Output the [x, y] coordinate of the center of the cell containing the given text.  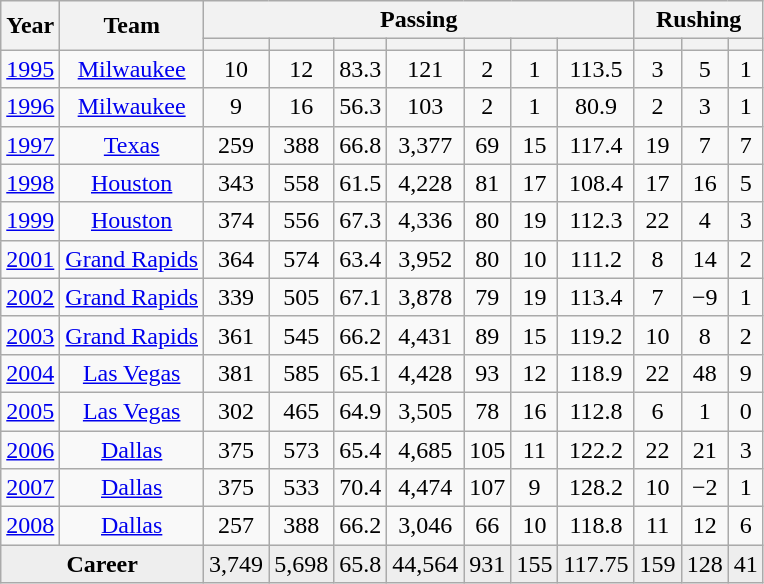
4,431 [426, 335]
574 [302, 259]
122.2 [596, 449]
93 [488, 373]
67.1 [360, 297]
66.8 [360, 145]
533 [302, 488]
3,878 [426, 297]
113.5 [596, 69]
105 [488, 449]
339 [236, 297]
465 [302, 411]
63.4 [360, 259]
−9 [704, 297]
113.4 [596, 297]
118.8 [596, 526]
48 [704, 373]
66 [488, 526]
65.4 [360, 449]
119.2 [596, 335]
56.3 [360, 107]
343 [236, 183]
5,698 [302, 564]
302 [236, 411]
381 [236, 373]
4 [704, 221]
3,505 [426, 411]
505 [302, 297]
89 [488, 335]
21 [704, 449]
257 [236, 526]
931 [488, 564]
374 [236, 221]
79 [488, 297]
558 [302, 183]
1995 [30, 69]
0 [746, 411]
14 [704, 259]
Texas [132, 145]
44,564 [426, 564]
83.3 [360, 69]
Year [30, 26]
118.9 [596, 373]
121 [426, 69]
2003 [30, 335]
67.3 [360, 221]
112.8 [596, 411]
585 [302, 373]
2008 [30, 526]
4,428 [426, 373]
4,336 [426, 221]
2002 [30, 297]
80.9 [596, 107]
155 [534, 564]
111.2 [596, 259]
1997 [30, 145]
4,474 [426, 488]
65.1 [360, 373]
2007 [30, 488]
128 [704, 564]
112.3 [596, 221]
61.5 [360, 183]
2006 [30, 449]
70.4 [360, 488]
64.9 [360, 411]
3,377 [426, 145]
556 [302, 221]
3,952 [426, 259]
4,228 [426, 183]
78 [488, 411]
545 [302, 335]
573 [302, 449]
4,685 [426, 449]
69 [488, 145]
3,749 [236, 564]
65.8 [360, 564]
108.4 [596, 183]
Rushing [698, 20]
3,046 [426, 526]
2004 [30, 373]
2001 [30, 259]
259 [236, 145]
117.4 [596, 145]
1999 [30, 221]
2005 [30, 411]
159 [658, 564]
117.75 [596, 564]
1998 [30, 183]
41 [746, 564]
128.2 [596, 488]
361 [236, 335]
103 [426, 107]
1996 [30, 107]
364 [236, 259]
Team [132, 26]
−2 [704, 488]
Passing [420, 20]
107 [488, 488]
81 [488, 183]
Career [102, 564]
